For the text-containing cell, return its midpoint in (X, Y) coordinate format. 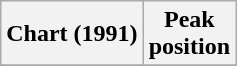
Peakposition (189, 34)
Chart (1991) (72, 34)
